Detect which cell encompasses the target text, then output its (X, Y) center coordinate. 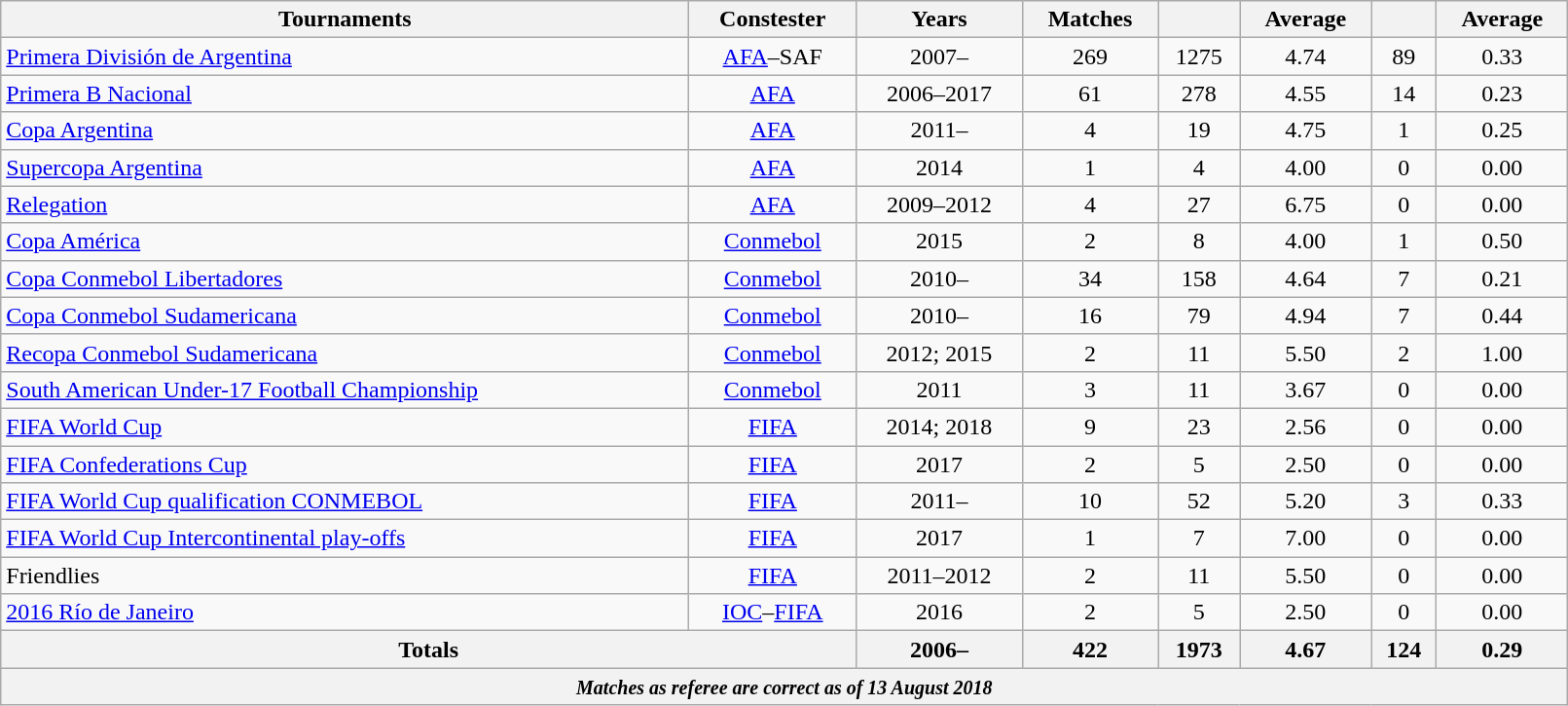
4.94 (1306, 316)
1973 (1199, 650)
4.55 (1306, 93)
34 (1090, 279)
0.23 (1503, 93)
Primera División de Argentina (345, 56)
0.44 (1503, 316)
Friendlies (345, 576)
Constester (773, 19)
4.75 (1306, 130)
52 (1199, 502)
IOC–FIFA (773, 613)
0.21 (1503, 279)
2012; 2015 (940, 353)
4.64 (1306, 279)
23 (1199, 427)
3.67 (1306, 390)
79 (1199, 316)
2.56 (1306, 427)
2011–2012 (940, 576)
FIFA Confederations Cup (345, 464)
278 (1199, 93)
Relegation (345, 204)
Copa Argentina (345, 130)
19 (1199, 130)
10 (1090, 502)
2014; 2018 (940, 427)
2016 (940, 613)
61 (1090, 93)
2016 Río de Janeiro (345, 613)
269 (1090, 56)
124 (1404, 650)
0.25 (1503, 130)
Copa Conmebol Sudamericana (345, 316)
Copa Conmebol Libertadores (345, 279)
16 (1090, 316)
FIFA World Cup Intercontinental play-offs (345, 539)
Totals (428, 650)
2011 (940, 390)
FIFA World Cup qualification CONMEBOL (345, 502)
Tournaments (345, 19)
27 (1199, 204)
4.67 (1306, 650)
14 (1404, 93)
422 (1090, 650)
9 (1090, 427)
6.75 (1306, 204)
Matches (1090, 19)
2009–2012 (940, 204)
1.00 (1503, 353)
1275 (1199, 56)
AFA–SAF (773, 56)
FIFA World Cup (345, 427)
0.50 (1503, 242)
5.20 (1306, 502)
2007– (940, 56)
Recopa Conmebol Sudamericana (345, 353)
2015 (940, 242)
Supercopa Argentina (345, 167)
89 (1404, 56)
4.74 (1306, 56)
0.29 (1503, 650)
2006–2017 (940, 93)
Matches as referee are correct as of 13 August 2018 (784, 687)
8 (1199, 242)
2014 (940, 167)
7.00 (1306, 539)
158 (1199, 279)
2006– (940, 650)
Years (940, 19)
Primera B Nacional (345, 93)
South American Under-17 Football Championship (345, 390)
Copa América (345, 242)
